Scan for the cell matching the given text and deliver its [x, y] coordinate at center. 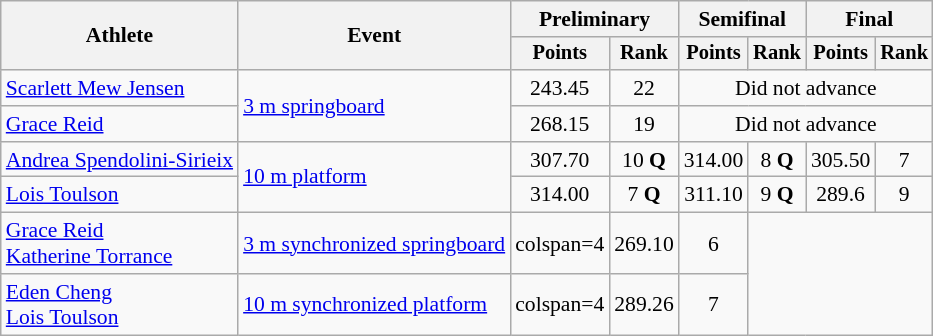
3 m synchronized springboard [374, 244]
3 m springboard [374, 106]
Event [374, 36]
6 [714, 244]
305.50 [840, 160]
Scarlett Mew Jensen [120, 88]
289.6 [840, 195]
311.10 [714, 195]
Andrea Spendolini-Sirieix [120, 160]
Grace Reid [120, 124]
Final [870, 19]
268.15 [560, 124]
Athlete [120, 36]
10 Q [644, 160]
9 [904, 195]
Eden ChengLois Toulson [120, 304]
Preliminary [594, 19]
269.10 [644, 244]
9 Q [777, 195]
10 m platform [374, 178]
8 Q [777, 160]
19 [644, 124]
Semifinal [742, 19]
289.26 [644, 304]
243.45 [560, 88]
7 Q [644, 195]
307.70 [560, 160]
22 [644, 88]
10 m synchronized platform [374, 304]
Grace ReidKatherine Torrance [120, 244]
Lois Toulson [120, 195]
